Return (X, Y) of the center of cell containing provided text 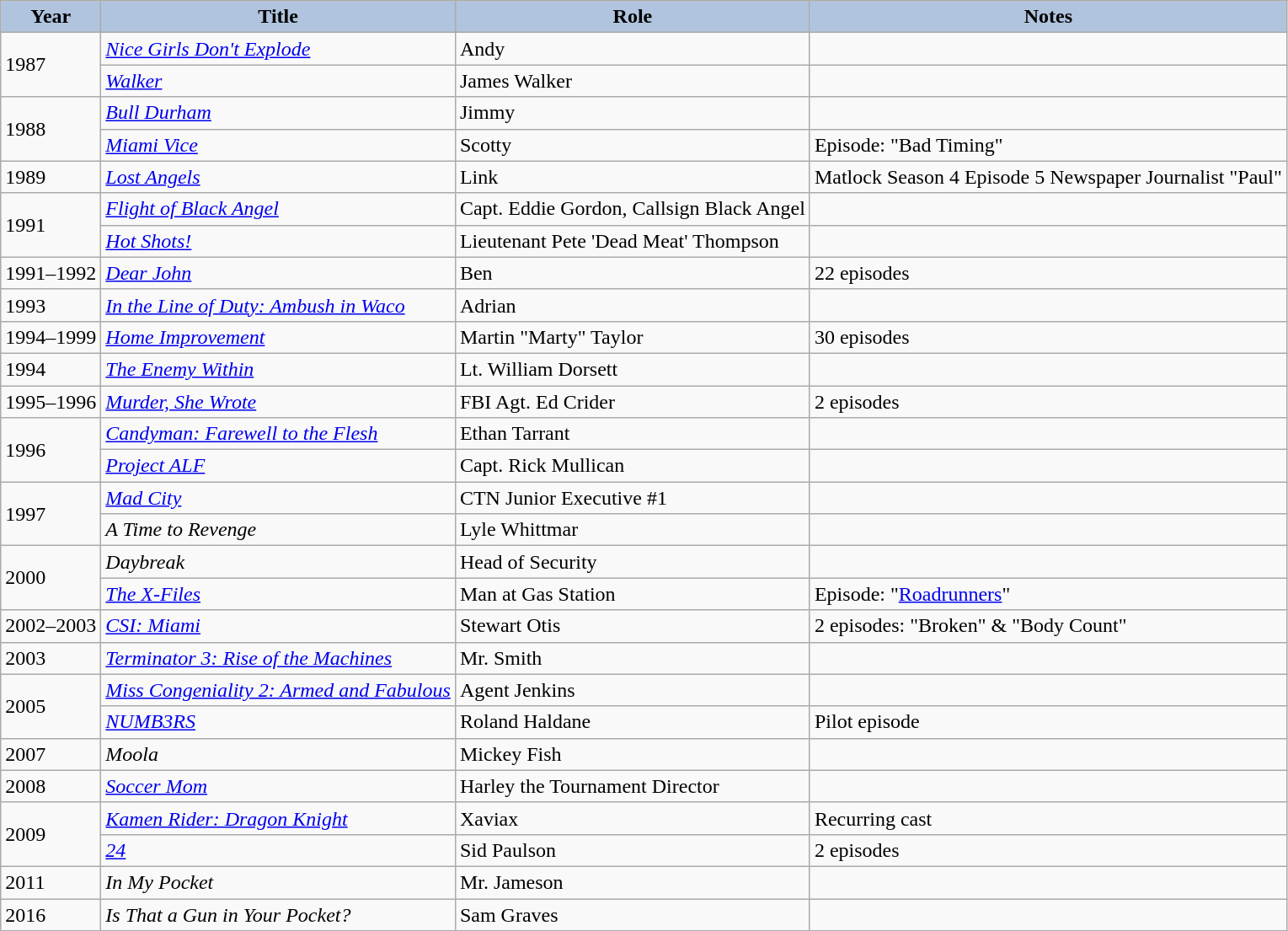
Nice Girls Don't Explode (278, 49)
Episode: "Roadrunners" (1048, 594)
1987 (51, 65)
Harley the Tournament Director (632, 786)
Notes (1048, 17)
1996 (51, 450)
Title (278, 17)
A Time to Revenge (278, 530)
Dear John (278, 273)
30 episodes (1048, 337)
Lyle Whittmar (632, 530)
The X-Files (278, 594)
Soccer Mom (278, 786)
Terminator 3: Rise of the Machines (278, 658)
Flight of Black Angel (278, 209)
1991 (51, 225)
Mr. Jameson (632, 882)
Man at Gas Station (632, 594)
24 (278, 850)
1994–1999 (51, 337)
2011 (51, 882)
CTN Junior Executive #1 (632, 498)
Episode: "Bad Timing" (1048, 145)
Andy (632, 49)
1988 (51, 129)
Pilot episode (1048, 722)
1995–1996 (51, 402)
Murder, She Wrote (278, 402)
James Walker (632, 81)
2016 (51, 914)
Ethan Tarrant (632, 434)
Home Improvement (278, 337)
The Enemy Within (278, 369)
Lt. William Dorsett (632, 369)
2003 (51, 658)
2007 (51, 754)
Moola (278, 754)
NUMB3RS (278, 722)
Kamen Rider: Dragon Knight (278, 818)
Matlock Season 4 Episode 5 Newspaper Journalist "Paul" (1048, 177)
Mad City (278, 498)
FBI Agt. Ed Crider (632, 402)
Recurring cast (1048, 818)
Roland Haldane (632, 722)
Ben (632, 273)
2009 (51, 834)
Is That a Gun in Your Pocket? (278, 914)
1991–1992 (51, 273)
2000 (51, 578)
Daybreak (278, 562)
1989 (51, 177)
Candyman: Farewell to the Flesh (278, 434)
Stewart Otis (632, 626)
Adrian (632, 305)
Walker (278, 81)
2002–2003 (51, 626)
Martin "Marty" Taylor (632, 337)
Project ALF (278, 466)
Sam Graves (632, 914)
Capt. Eddie Gordon, Callsign Black Angel (632, 209)
Mr. Smith (632, 658)
Bull Durham (278, 113)
Sid Paulson (632, 850)
In My Pocket (278, 882)
In the Line of Duty: Ambush in Waco (278, 305)
Lieutenant Pete 'Dead Meat' Thompson (632, 241)
2008 (51, 786)
1993 (51, 305)
2005 (51, 706)
Agent Jenkins (632, 690)
Miami Vice (278, 145)
Head of Security (632, 562)
Capt. Rick Mullican (632, 466)
Scotty (632, 145)
Lost Angels (278, 177)
2 episodes: "Broken" & "Body Count" (1048, 626)
Miss Congeniality 2: Armed and Fabulous (278, 690)
Xaviax (632, 818)
22 episodes (1048, 273)
Role (632, 17)
Link (632, 177)
Jimmy (632, 113)
Mickey Fish (632, 754)
1997 (51, 514)
1994 (51, 369)
Year (51, 17)
CSI: Miami (278, 626)
Hot Shots! (278, 241)
